Output the [X, Y] coordinate of the center of the cell containing the given text.  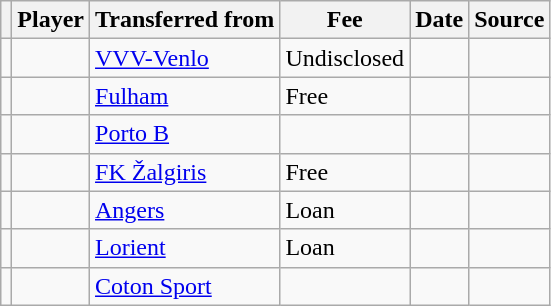
Porto B [185, 134]
Lorient [185, 248]
FK Žalgiris [185, 172]
Fulham [185, 96]
Coton Sport [185, 286]
Undisclosed [345, 58]
Source [510, 20]
Date [440, 20]
VVV-Venlo [185, 58]
Transferred from [185, 20]
Player [51, 20]
Fee [345, 20]
Angers [185, 210]
